Scan for the cell matching the given text and deliver its [X, Y] coordinate at center. 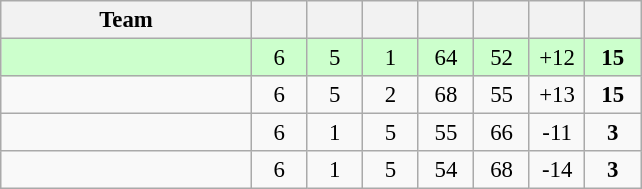
Team [126, 20]
2 [391, 95]
-14 [557, 170]
-11 [557, 133]
66 [502, 133]
52 [502, 58]
54 [446, 170]
+12 [557, 58]
64 [446, 58]
+13 [557, 95]
